Determine the [X, Y] coordinate at the center of the cell enclosing the given text.  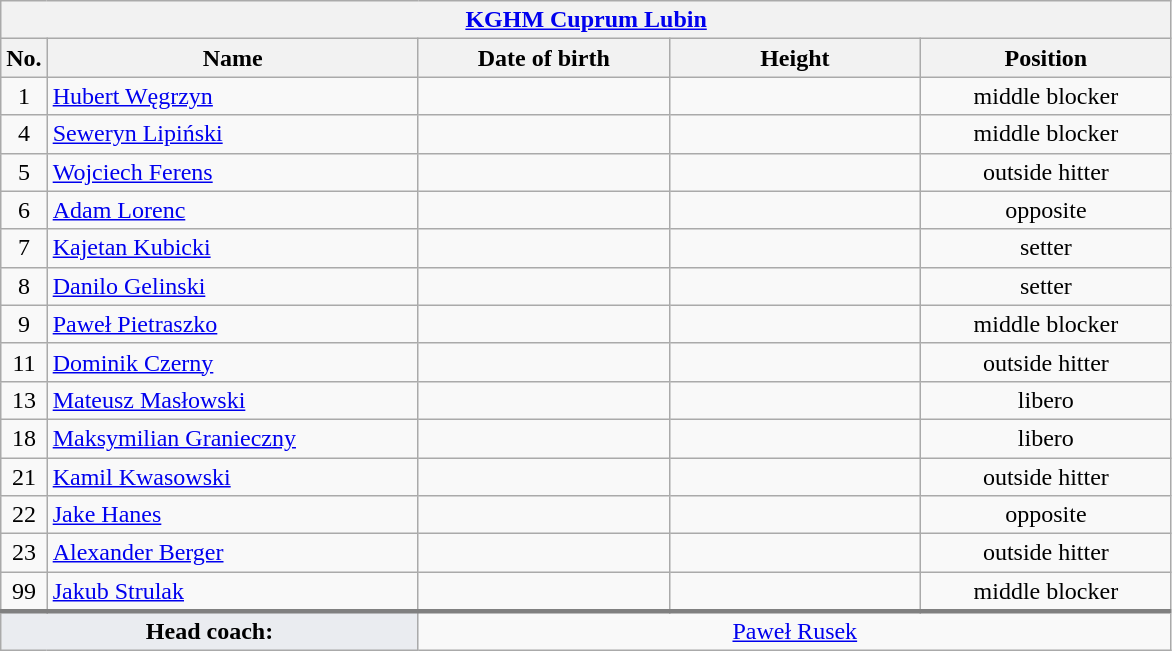
Seweryn Lipiński [232, 134]
9 [24, 324]
4 [24, 134]
99 [24, 592]
Position [1046, 58]
Danilo Gelinski [232, 286]
Kajetan Kubicki [232, 248]
Paweł Rusek [794, 631]
Jake Hanes [232, 515]
Height [794, 58]
7 [24, 248]
21 [24, 477]
Hubert Węgrzyn [232, 96]
23 [24, 553]
5 [24, 172]
Maksymilian Granieczny [232, 438]
Adam Lorenc [232, 210]
Name [232, 58]
Kamil Kwasowski [232, 477]
11 [24, 362]
Date of birth [544, 58]
6 [24, 210]
Mateusz Masłowski [232, 400]
Dominik Czerny [232, 362]
8 [24, 286]
18 [24, 438]
22 [24, 515]
Paweł Pietraszko [232, 324]
No. [24, 58]
Jakub Strulak [232, 592]
Head coach: [210, 631]
13 [24, 400]
Alexander Berger [232, 553]
1 [24, 96]
KGHM Cuprum Lubin [586, 20]
Wojciech Ferens [232, 172]
